Capture the cell that displays the provided text and extract its [x, y] central coordinate. 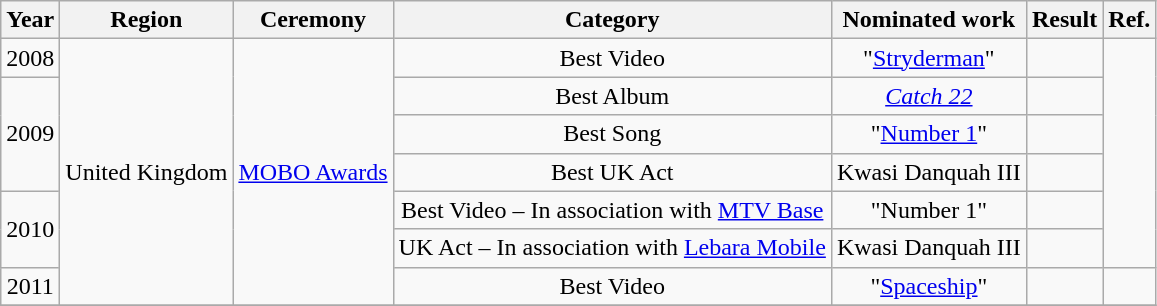
Ref. [1130, 20]
Catch 22 [928, 96]
2008 [30, 58]
"Spaceship" [928, 286]
Category [612, 20]
Best Video – In association with MTV Base [612, 210]
Nominated work [928, 20]
Ceremony [313, 20]
Best UK Act [612, 172]
Best Song [612, 134]
UK Act – In association with Lebara Mobile [612, 248]
Result [1064, 20]
2009 [30, 134]
MOBO Awards [313, 172]
Best Album [612, 96]
Year [30, 20]
Region [146, 20]
2010 [30, 229]
United Kingdom [146, 172]
2011 [30, 286]
"Stryderman" [928, 58]
